Determine the (X, Y) coordinate at the center of the cell enclosing the given text.  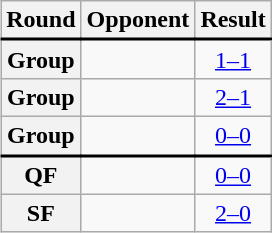
2–0 (233, 213)
Round (41, 20)
QF (41, 174)
SF (41, 213)
1–1 (233, 60)
2–1 (233, 97)
Result (233, 20)
Opponent (138, 20)
